From the cell containing the given text, extract its center point as (X, Y) coordinate. 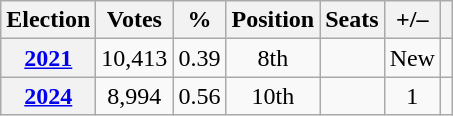
2021 (48, 58)
% (200, 20)
0.56 (200, 96)
+/– (412, 20)
8th (273, 58)
10,413 (134, 58)
Position (273, 20)
0.39 (200, 58)
8,994 (134, 96)
2024 (48, 96)
1 (412, 96)
Votes (134, 20)
Seats (352, 20)
10th (273, 96)
New (412, 58)
Election (48, 20)
